From the cell containing the given text, extract its center point as [x, y] coordinate. 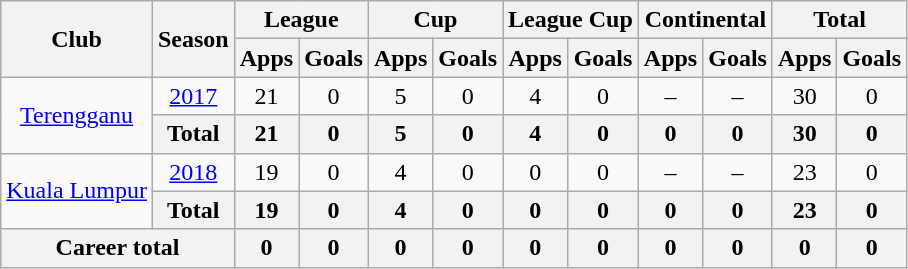
Terengganu [77, 115]
Season [193, 39]
Kuala Lumpur [77, 191]
Club [77, 39]
2017 [193, 96]
Career total [118, 248]
League Cup [571, 20]
League [301, 20]
Continental [705, 20]
2018 [193, 172]
Cup [435, 20]
